Detect which cell encompasses the target text, then output its (X, Y) center coordinate. 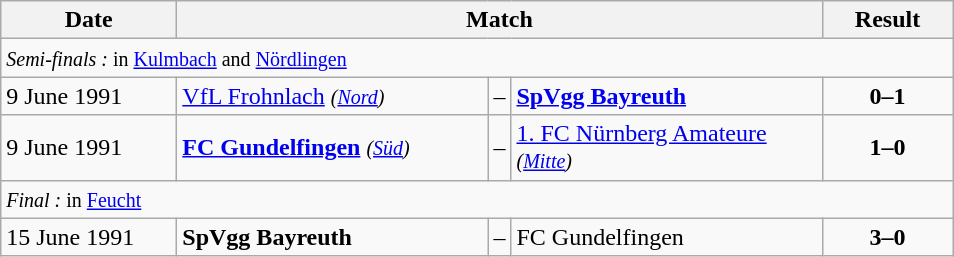
FC Gundelfingen (666, 237)
VfL Frohnlach (Nord) (332, 96)
0–1 (888, 96)
3–0 (888, 237)
15 June 1991 (89, 237)
FC Gundelfingen (Süd) (332, 148)
1. FC Nürnberg Amateure (Mitte) (666, 148)
Final : in Feucht (477, 199)
Match (500, 20)
Semi-finals : in Kulmbach and Nördlingen (477, 58)
1–0 (888, 148)
Date (89, 20)
Result (888, 20)
